Detect which cell encompasses the target text, then output its [x, y] center coordinate. 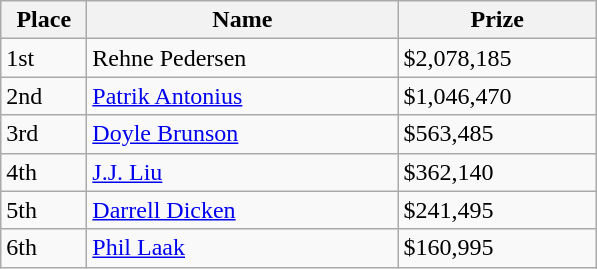
Patrik Antonius [242, 96]
1st [44, 58]
Phil Laak [242, 248]
Doyle Brunson [242, 134]
$1,046,470 [498, 96]
Rehne Pedersen [242, 58]
J.J. Liu [242, 172]
3rd [44, 134]
5th [44, 210]
$362,140 [498, 172]
Place [44, 20]
2nd [44, 96]
$241,495 [498, 210]
6th [44, 248]
Darrell Dicken [242, 210]
Name [242, 20]
Prize [498, 20]
$563,485 [498, 134]
$2,078,185 [498, 58]
$160,995 [498, 248]
4th [44, 172]
